From the cell containing the given text, extract its center point as [x, y] coordinate. 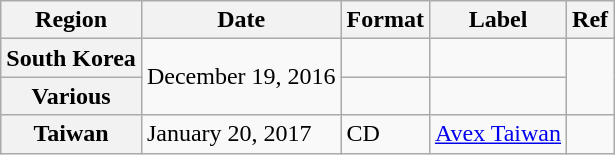
Various [72, 96]
Taiwan [72, 134]
Avex Taiwan [498, 134]
December 19, 2016 [241, 77]
Ref [590, 20]
Region [72, 20]
Label [498, 20]
South Korea [72, 58]
Date [241, 20]
Format [385, 20]
CD [385, 134]
January 20, 2017 [241, 134]
